Capture the cell that displays the provided text and extract its (x, y) central coordinate. 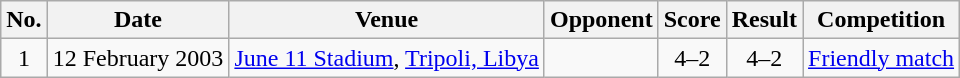
1 (24, 58)
Result (764, 20)
Date (138, 20)
Venue (387, 20)
Competition (882, 20)
June 11 Stadium, Tripoli, Libya (387, 58)
Score (692, 20)
No. (24, 20)
Friendly match (882, 58)
Opponent (601, 20)
12 February 2003 (138, 58)
